Identify which cell holds the provided text, then report its (x, y) central coordinate. 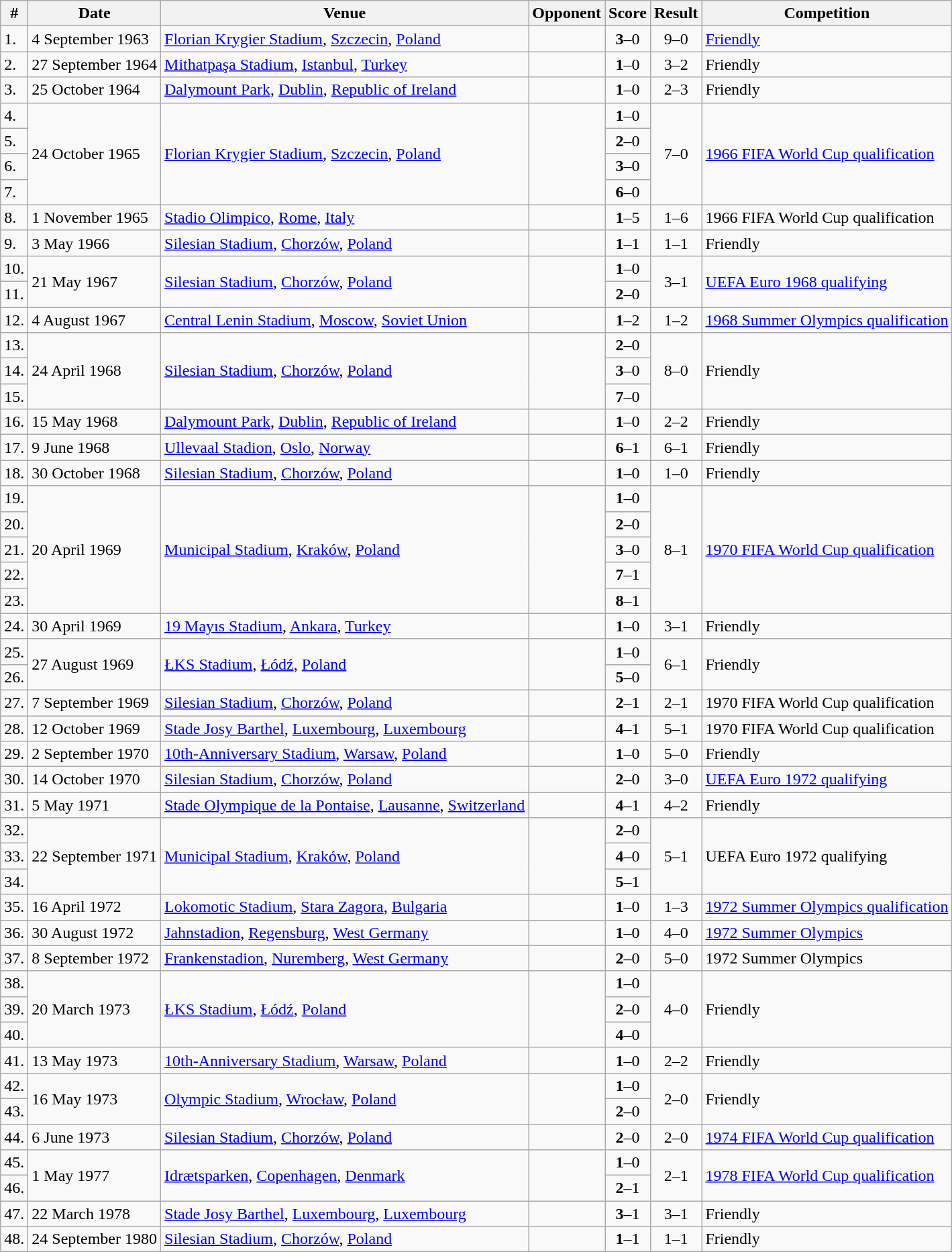
9–0 (676, 39)
25 October 1964 (95, 90)
9 June 1968 (95, 448)
39. (15, 1009)
30 October 1968 (95, 473)
6. (15, 166)
5. (15, 141)
8 September 1972 (95, 958)
13 May 1973 (95, 1060)
Jahnstadion, Regensburg, West Germany (345, 933)
3–2 (676, 64)
30. (15, 780)
47. (15, 1214)
24 April 1968 (95, 371)
Mithatpaşa Stadium, Istanbul, Turkey (345, 64)
34. (15, 882)
Lokomotic Stadium, Stara Zagora, Bulgaria (345, 907)
43. (15, 1111)
4. (15, 115)
22. (15, 575)
26. (15, 677)
44. (15, 1137)
7–1 (628, 575)
38. (15, 984)
30 April 1969 (95, 626)
9. (15, 243)
1972 Summer Olympics qualification (827, 907)
12 October 1969 (95, 728)
7. (15, 192)
16 May 1973 (95, 1098)
17. (15, 448)
4–2 (676, 805)
7 September 1969 (95, 702)
22 March 1978 (95, 1214)
8–0 (676, 371)
Competition (827, 13)
15. (15, 397)
20 April 1969 (95, 550)
36. (15, 933)
Ullevaal Stadion, Oslo, Norway (345, 448)
Stadio Olimpico, Rome, Italy (345, 217)
1974 FIFA World Cup qualification (827, 1137)
33. (15, 856)
2 September 1970 (95, 754)
4 August 1967 (95, 320)
28. (15, 728)
29. (15, 754)
Score (628, 13)
48. (15, 1239)
Olympic Stadium, Wrocław, Poland (345, 1098)
Result (676, 13)
24 October 1965 (95, 154)
24 September 1980 (95, 1239)
8. (15, 217)
1978 FIFA World Cup qualification (827, 1176)
46. (15, 1188)
1–6 (676, 217)
35. (15, 907)
Frankenstadion, Nuremberg, West Germany (345, 958)
21 May 1967 (95, 281)
27 September 1964 (95, 64)
15 May 1968 (95, 422)
37. (15, 958)
20 March 1973 (95, 1009)
19. (15, 499)
Idrætsparken, Copenhagen, Denmark (345, 1176)
UEFA Euro 1968 qualifying (827, 281)
Venue (345, 13)
40. (15, 1035)
3. (15, 90)
24. (15, 626)
4 September 1963 (95, 39)
10. (15, 268)
Opponent (567, 13)
25. (15, 651)
6–0 (628, 192)
5 May 1971 (95, 805)
1. (15, 39)
Date (95, 13)
16. (15, 422)
27 August 1969 (95, 664)
18. (15, 473)
1968 Summer Olympics qualification (827, 320)
13. (15, 346)
27. (15, 702)
23. (15, 601)
32. (15, 831)
1 May 1977 (95, 1176)
2–3 (676, 90)
2. (15, 64)
14 October 1970 (95, 780)
21. (15, 550)
Stade Olympique de la Pontaise, Lausanne, Switzerland (345, 805)
20. (15, 524)
45. (15, 1163)
30 August 1972 (95, 933)
14. (15, 371)
1–5 (628, 217)
42. (15, 1086)
22 September 1971 (95, 856)
1–3 (676, 907)
1 November 1965 (95, 217)
Central Lenin Stadium, Moscow, Soviet Union (345, 320)
31. (15, 805)
12. (15, 320)
11. (15, 294)
16 April 1972 (95, 907)
3 May 1966 (95, 243)
# (15, 13)
19 Mayıs Stadium, Ankara, Turkey (345, 626)
6 June 1973 (95, 1137)
41. (15, 1060)
